Find where the given text appears and provide that cell's center as (X, Y) coordinate. 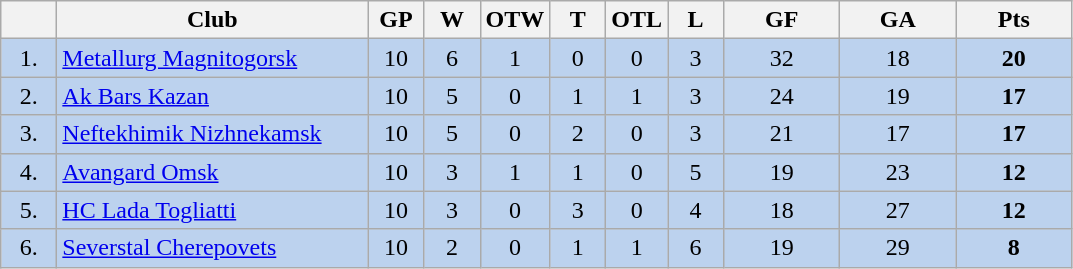
1. (29, 58)
4. (29, 172)
Neftekhimik Nizhnekamsk (212, 134)
32 (782, 58)
OTL (637, 20)
6. (29, 248)
5. (29, 210)
27 (898, 210)
29 (898, 248)
Severstal Cherepovets (212, 248)
4 (696, 210)
20 (1014, 58)
GP (396, 20)
Avangard Omsk (212, 172)
HC Lada Togliatti (212, 210)
3. (29, 134)
GA (898, 20)
8 (1014, 248)
GF (782, 20)
2. (29, 96)
L (696, 20)
Pts (1014, 20)
Club (212, 20)
T (578, 20)
OTW (515, 20)
Ak Bars Kazan (212, 96)
21 (782, 134)
Metallurg Magnitogorsk (212, 58)
24 (782, 96)
W (452, 20)
23 (898, 172)
